Pinpoint the cell where the given text exists, returning its [X, Y] midpoint coordinate. 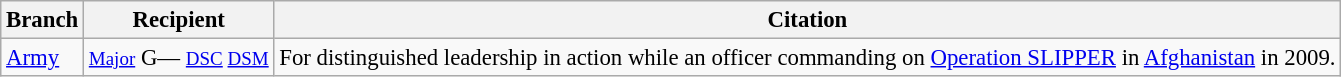
Citation [808, 20]
Branch [42, 20]
Army [42, 58]
Recipient [179, 20]
Major G— DSC DSM [179, 58]
For distinguished leadership in action while an officer commanding on Operation SLIPPER in Afghanistan in 2009. [808, 58]
